Scan for the cell matching the given text and deliver its [x, y] coordinate at center. 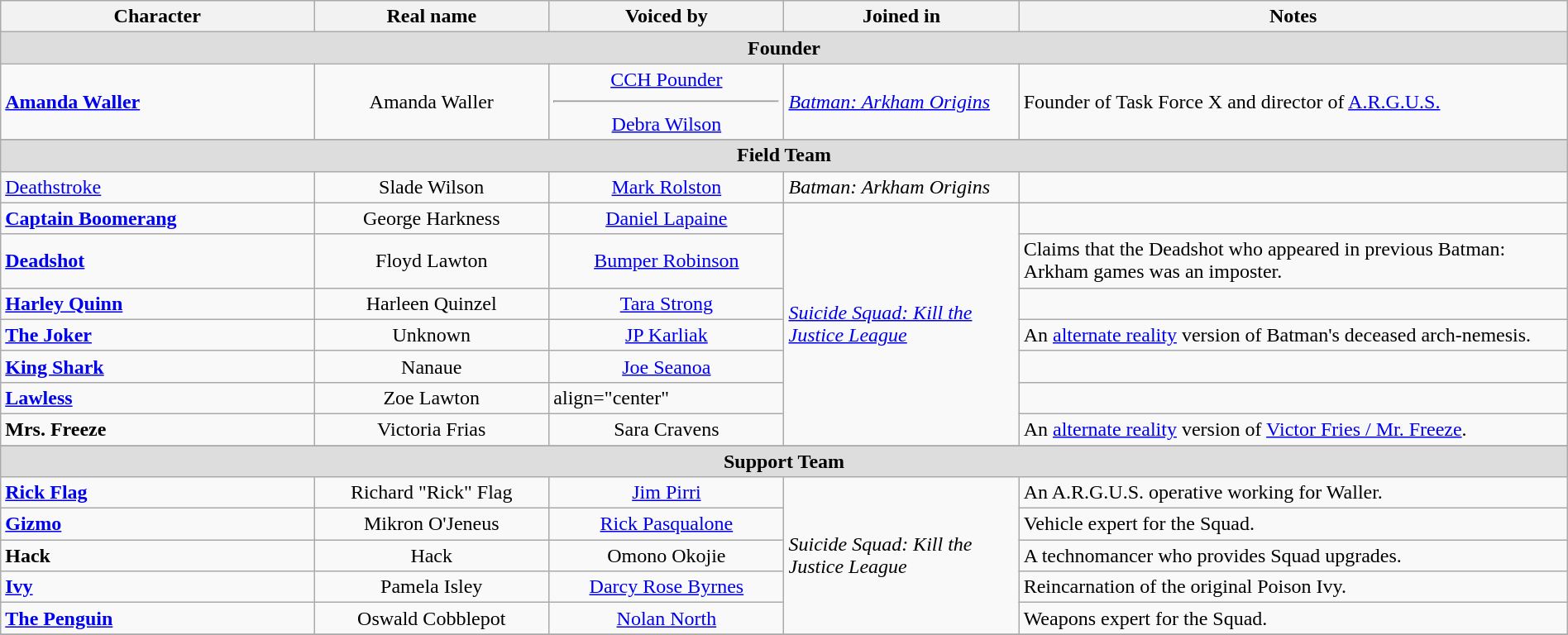
Darcy Rose Byrnes [667, 587]
Richard "Rick" Flag [432, 493]
Slade Wilson [432, 187]
Claims that the Deadshot who appeared in previous Batman: Arkham games was an imposter. [1293, 261]
Weapons expert for the Squad. [1293, 618]
Floyd Lawton [432, 261]
Voiced by [667, 17]
CCH Pounder Debra Wilson [667, 102]
Gizmo [157, 524]
Field Team [784, 155]
George Harkness [432, 218]
Mikron O'Jeneus [432, 524]
Tara Strong [667, 303]
Mark Rolston [667, 187]
Joe Seanoa [667, 366]
Victoria Frias [432, 429]
Mrs. Freeze [157, 429]
Vehicle expert for the Squad. [1293, 524]
Lawless [157, 398]
Founder [784, 48]
An A.R.G.U.S. operative working for Waller. [1293, 493]
The Joker [157, 335]
Founder of Task Force X and director of A.R.G.U.S. [1293, 102]
Nanaue [432, 366]
Real name [432, 17]
Captain Boomerang [157, 218]
Deathstroke [157, 187]
An alternate reality version of Batman's deceased arch-nemesis. [1293, 335]
Character [157, 17]
An alternate reality version of Victor Fries / Mr. Freeze. [1293, 429]
Jim Pirri [667, 493]
Reincarnation of the original Poison Ivy. [1293, 587]
JP Karliak [667, 335]
Zoe Lawton [432, 398]
Unknown [432, 335]
Support Team [784, 461]
Ivy [157, 587]
Oswald Cobblepot [432, 618]
The Penguin [157, 618]
Harleen Quinzel [432, 303]
Harley Quinn [157, 303]
King Shark [157, 366]
A technomancer who provides Squad upgrades. [1293, 556]
Rick Pasqualone [667, 524]
Omono Okojie [667, 556]
Notes [1293, 17]
Joined in [901, 17]
Pamela Isley [432, 587]
Daniel Lapaine [667, 218]
Nolan North [667, 618]
align="center" [667, 398]
Deadshot [157, 261]
Rick Flag [157, 493]
Sara Cravens [667, 429]
Bumper Robinson [667, 261]
